Determine the [x, y] coordinate at the center of the cell enclosing the given text.  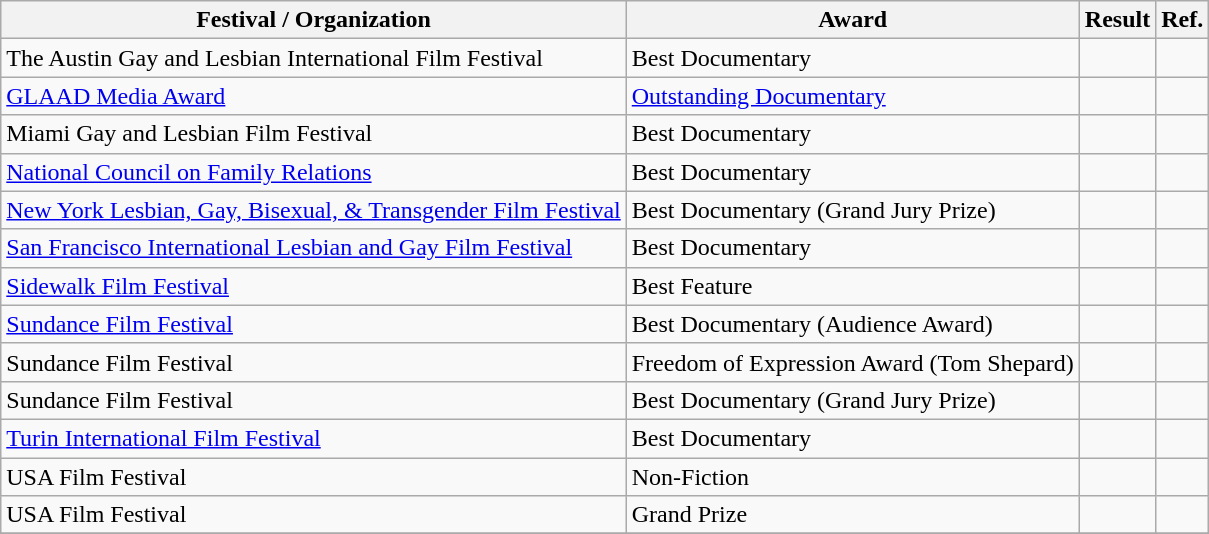
Festival / Organization [314, 20]
Result [1117, 20]
New York Lesbian, Gay, Bisexual, & Transgender Film Festival [314, 210]
San Francisco International Lesbian and Gay Film Festival [314, 248]
Best Documentary (Audience Award) [852, 324]
Freedom of Expression Award (Tom Shepard) [852, 362]
Award [852, 20]
Best Feature [852, 286]
Sidewalk Film Festival [314, 286]
Non-Fiction [852, 477]
Ref. [1182, 20]
Outstanding Documentary [852, 96]
Miami Gay and Lesbian Film Festival [314, 134]
The Austin Gay and Lesbian International Film Festival [314, 58]
GLAAD Media Award [314, 96]
Turin International Film Festival [314, 438]
National Council on Family Relations [314, 172]
Grand Prize [852, 515]
